Return the [x, y] coordinate for the center point of the cell that contains the specified text.  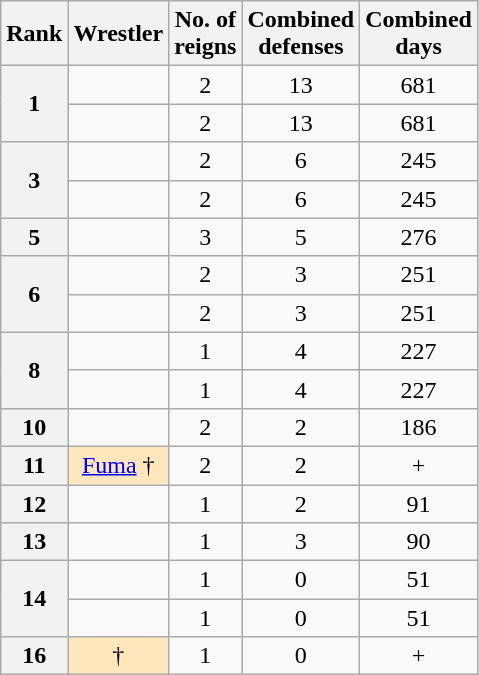
No. ofreigns [206, 34]
Wrestler [118, 34]
12 [34, 503]
276 [419, 237]
16 [34, 656]
† [118, 656]
8 [34, 370]
Combineddays [419, 34]
Combineddefenses [301, 34]
Fuma † [118, 465]
11 [34, 465]
10 [34, 427]
14 [34, 599]
Rank [34, 34]
91 [419, 503]
90 [419, 542]
186 [419, 427]
